Output the [x, y] coordinate of the center of the cell containing the given text.  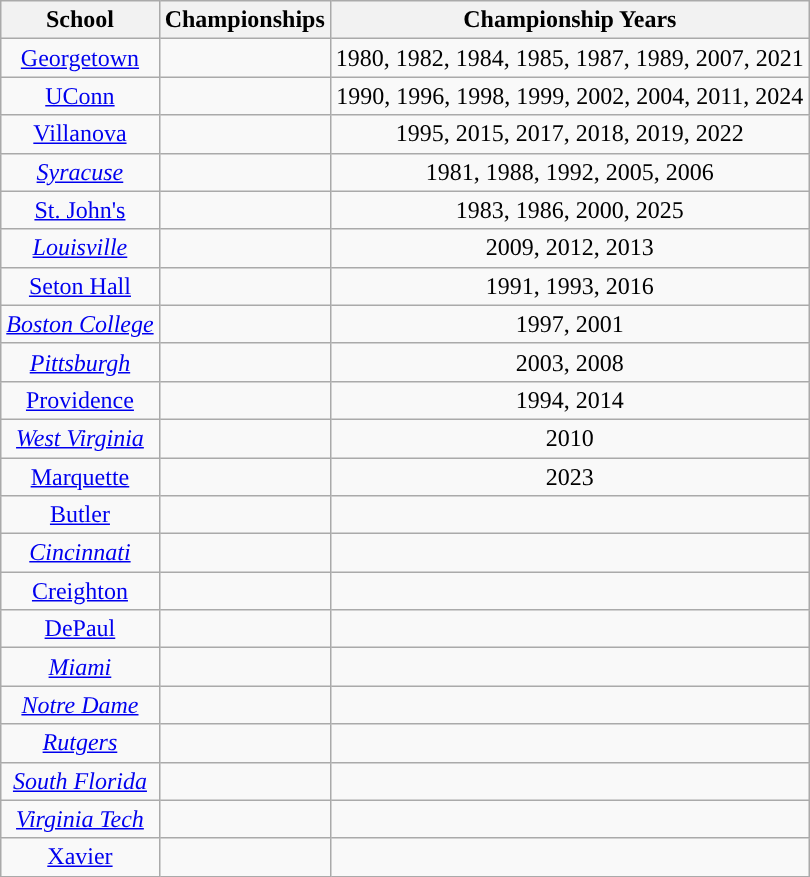
Villanova [80, 134]
Louisville [80, 248]
2010 [570, 438]
Miami [80, 667]
Pittsburgh [80, 362]
Xavier [80, 857]
DePaul [80, 629]
Cincinnati [80, 553]
Rutgers [80, 743]
1981, 1988, 1992, 2005, 2006 [570, 172]
1980, 1982, 1984, 1985, 1987, 1989, 2007, 2021 [570, 58]
Championship Years [570, 20]
Virginia Tech [80, 819]
School [80, 20]
1990, 1996, 1998, 1999, 2002, 2004, 2011, 2024 [570, 96]
West Virginia [80, 438]
1991, 1993, 2016 [570, 286]
Seton Hall [80, 286]
Marquette [80, 477]
1995, 2015, 2017, 2018, 2019, 2022 [570, 134]
Championships [244, 20]
Georgetown [80, 58]
Notre Dame [80, 705]
2003, 2008 [570, 362]
UConn [80, 96]
St. John's [80, 210]
Providence [80, 400]
1983, 1986, 2000, 2025 [570, 210]
2023 [570, 477]
1997, 2001 [570, 324]
Butler [80, 515]
Syracuse [80, 172]
South Florida [80, 781]
Creighton [80, 591]
2009, 2012, 2013 [570, 248]
1994, 2014 [570, 400]
Boston College [80, 324]
